Locate the cell with the specified text and output its [x, y] center coordinate. 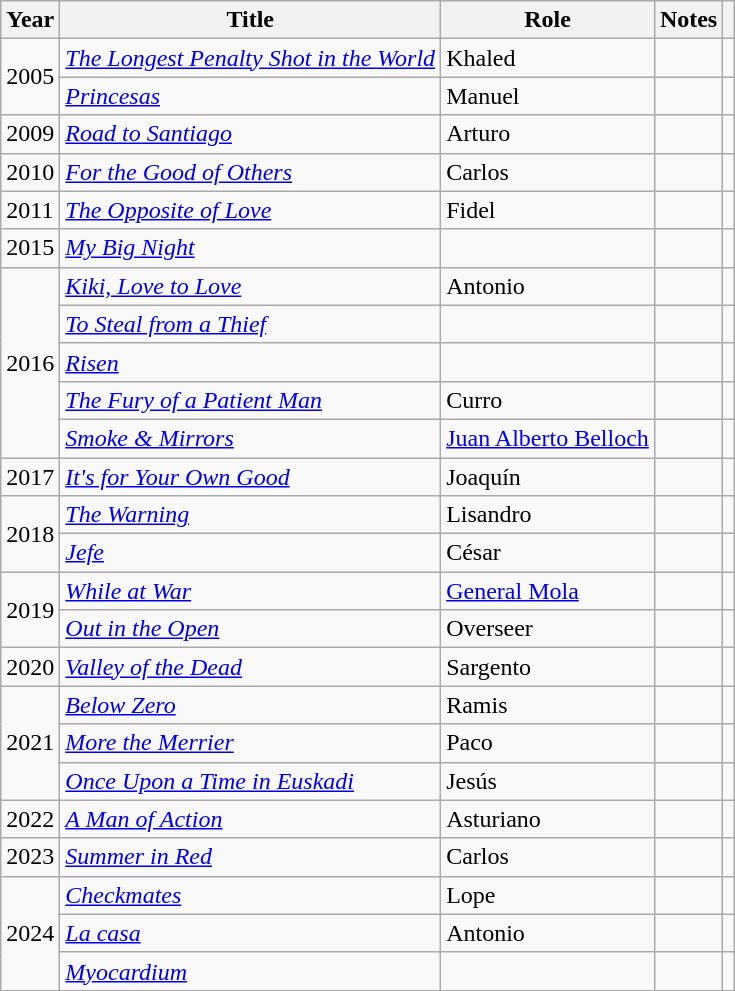
La casa [250, 933]
Kiki, Love to Love [250, 286]
2005 [30, 77]
Summer in Red [250, 857]
Ramis [548, 705]
2009 [30, 134]
Checkmates [250, 895]
Once Upon a Time in Euskadi [250, 781]
Road to Santiago [250, 134]
Role [548, 20]
Below Zero [250, 705]
Smoke & Mirrors [250, 438]
2011 [30, 210]
2015 [30, 248]
2022 [30, 819]
Year [30, 20]
2021 [30, 743]
2016 [30, 362]
Princesas [250, 96]
Curro [548, 400]
General Mola [548, 591]
Valley of the Dead [250, 667]
My Big Night [250, 248]
The Longest Penalty Shot in the World [250, 58]
To Steal from a Thief [250, 324]
Title [250, 20]
Juan Alberto Belloch [548, 438]
Arturo [548, 134]
It's for Your Own Good [250, 477]
A Man of Action [250, 819]
The Fury of a Patient Man [250, 400]
César [548, 553]
2018 [30, 534]
The Warning [250, 515]
Jefe [250, 553]
Out in the Open [250, 629]
2023 [30, 857]
2019 [30, 610]
Manuel [548, 96]
Khaled [548, 58]
Asturiano [548, 819]
Myocardium [250, 971]
2010 [30, 172]
2024 [30, 933]
Lope [548, 895]
Risen [250, 362]
Jesús [548, 781]
Fidel [548, 210]
Paco [548, 743]
2020 [30, 667]
More the Merrier [250, 743]
While at War [250, 591]
2017 [30, 477]
Overseer [548, 629]
Sargento [548, 667]
Joaquín [548, 477]
Lisandro [548, 515]
The Opposite of Love [250, 210]
Notes [688, 20]
For the Good of Others [250, 172]
